For the text-containing cell, return its midpoint in [X, Y] coordinate format. 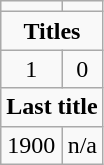
Last title [52, 107]
n/a [83, 145]
1 [32, 69]
0 [83, 69]
1900 [32, 145]
Titles [52, 31]
